Provide the (X, Y) coordinate of the cell's center where the given text is located.  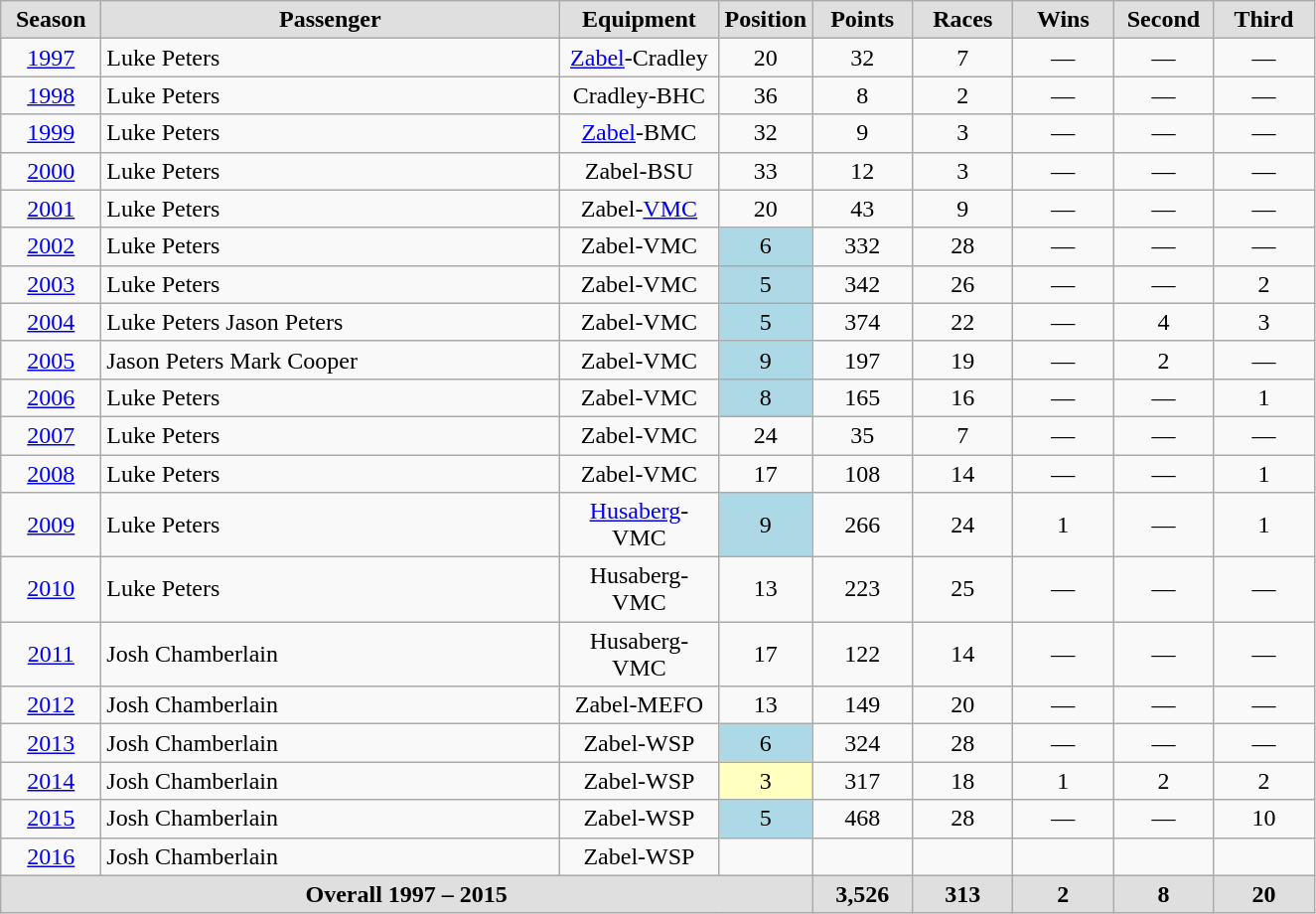
Points (862, 20)
Races (963, 20)
122 (862, 654)
Position (766, 20)
332 (862, 246)
2001 (52, 209)
Jason Peters Mark Cooper (330, 360)
10 (1263, 819)
3,526 (862, 894)
342 (862, 284)
223 (862, 590)
35 (862, 435)
Cradley-BHC (640, 95)
Zabel-MEFO (640, 705)
Zabel-Cradley (640, 58)
Passenger (330, 20)
149 (862, 705)
2012 (52, 705)
Wins (1063, 20)
Zabel-BMC (640, 133)
Equipment (640, 20)
2011 (52, 654)
Overall 1997 – 2015 (407, 894)
Luke Peters Jason Peters (330, 322)
374 (862, 322)
Third (1263, 20)
12 (862, 171)
4 (1164, 322)
25 (963, 590)
2009 (52, 525)
19 (963, 360)
2016 (52, 856)
43 (862, 209)
1998 (52, 95)
36 (766, 95)
2007 (52, 435)
2013 (52, 743)
33 (766, 171)
313 (963, 894)
317 (862, 781)
2000 (52, 171)
1999 (52, 133)
2010 (52, 590)
1997 (52, 58)
197 (862, 360)
108 (862, 474)
16 (963, 397)
324 (862, 743)
18 (963, 781)
22 (963, 322)
2015 (52, 819)
2002 (52, 246)
2004 (52, 322)
266 (862, 525)
2003 (52, 284)
165 (862, 397)
468 (862, 819)
26 (963, 284)
Zabel-BSU (640, 171)
2006 (52, 397)
2008 (52, 474)
Second (1164, 20)
2005 (52, 360)
2014 (52, 781)
Season (52, 20)
